Output the (x, y) coordinate of the center of the cell containing the given text.  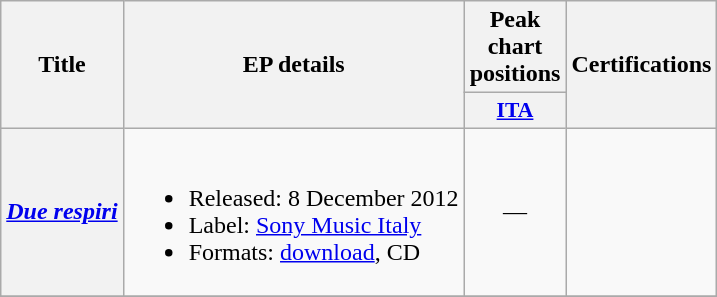
Released: 8 December 2012Label: Sony Music ItalyFormats: download, CD (294, 212)
Certifications (642, 65)
— (515, 212)
ITA (515, 111)
Due respiri (62, 212)
Title (62, 65)
EP details (294, 65)
Peak chart positions (515, 47)
